Determine the [X, Y] coordinate at the center of the cell enclosing the given text.  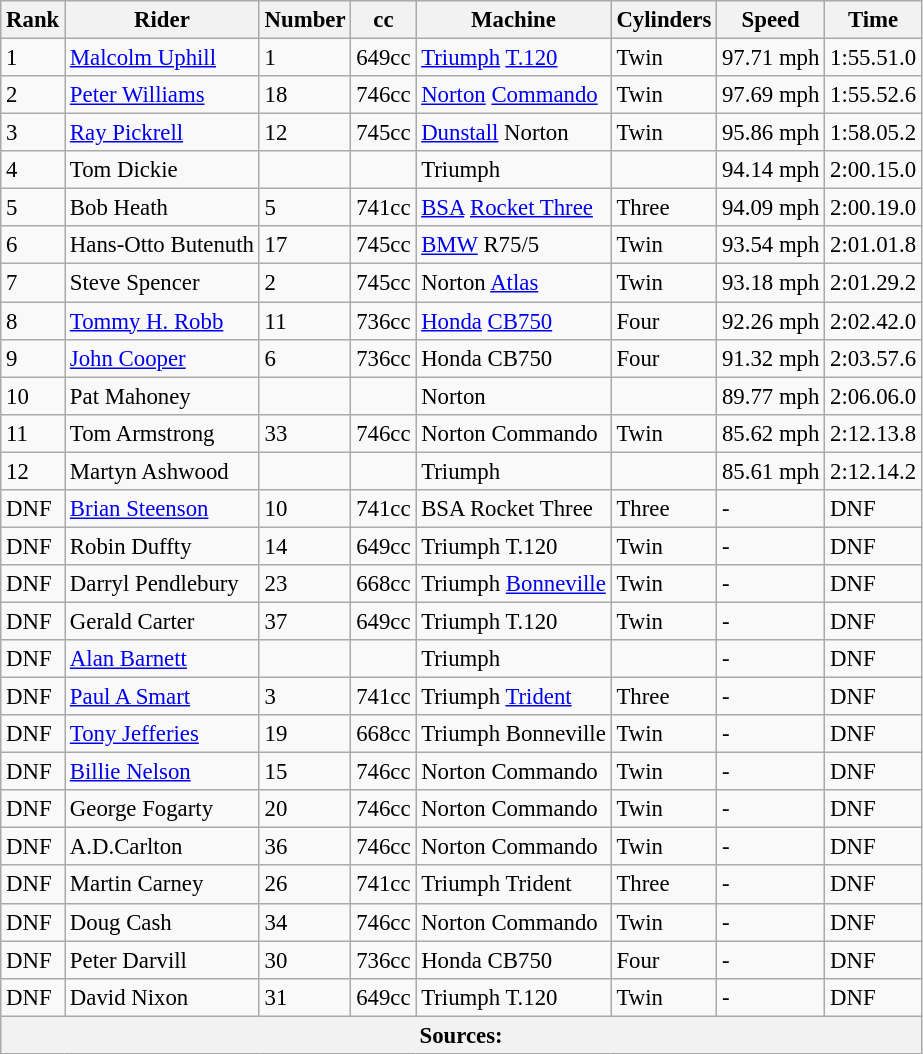
2:02.42.0 [874, 321]
1:58.05.2 [874, 133]
2:12.13.8 [874, 433]
Ray Pickrell [162, 133]
18 [305, 95]
37 [305, 621]
26 [305, 885]
George Fogarty [162, 809]
2:00.15.0 [874, 170]
Time [874, 20]
2:00.19.0 [874, 208]
Brian Steenson [162, 509]
Peter Darvill [162, 960]
36 [305, 847]
Bob Heath [162, 208]
23 [305, 584]
7 [33, 283]
2:01.01.8 [874, 245]
Machine [514, 20]
Alan Barnett [162, 659]
Gerald Carter [162, 621]
Number [305, 20]
2:06.06.0 [874, 396]
97.71 mph [771, 58]
Norton [514, 396]
94.09 mph [771, 208]
Billie Nelson [162, 772]
93.18 mph [771, 283]
4 [33, 170]
Martyn Ashwood [162, 471]
Norton Atlas [514, 283]
A.D.Carlton [162, 847]
Rider [162, 20]
John Cooper [162, 358]
Darryl Pendlebury [162, 584]
Pat Mahoney [162, 396]
92.26 mph [771, 321]
30 [305, 960]
Doug Cash [162, 922]
2:01.29.2 [874, 283]
91.32 mph [771, 358]
85.61 mph [771, 471]
93.54 mph [771, 245]
20 [305, 809]
Dunstall Norton [514, 133]
97.69 mph [771, 95]
33 [305, 433]
Hans-Otto Butenuth [162, 245]
14 [305, 546]
1:55.52.6 [874, 95]
Peter Williams [162, 95]
Tommy H. Robb [162, 321]
8 [33, 321]
89.77 mph [771, 396]
2:03.57.6 [874, 358]
Speed [771, 20]
BMW R75/5 [514, 245]
Sources: [462, 1035]
2:12.14.2 [874, 471]
31 [305, 997]
Robin Duffty [162, 546]
Paul A Smart [162, 697]
Tom Armstrong [162, 433]
1:55.51.0 [874, 58]
Cylinders [664, 20]
Rank [33, 20]
85.62 mph [771, 433]
Malcolm Uphill [162, 58]
cc [384, 20]
15 [305, 772]
9 [33, 358]
34 [305, 922]
95.86 mph [771, 133]
Steve Spencer [162, 283]
David Nixon [162, 997]
19 [305, 734]
94.14 mph [771, 170]
17 [305, 245]
Tony Jefferies [162, 734]
Tom Dickie [162, 170]
Martin Carney [162, 885]
